Detect which cell encompasses the target text, then output its [X, Y] center coordinate. 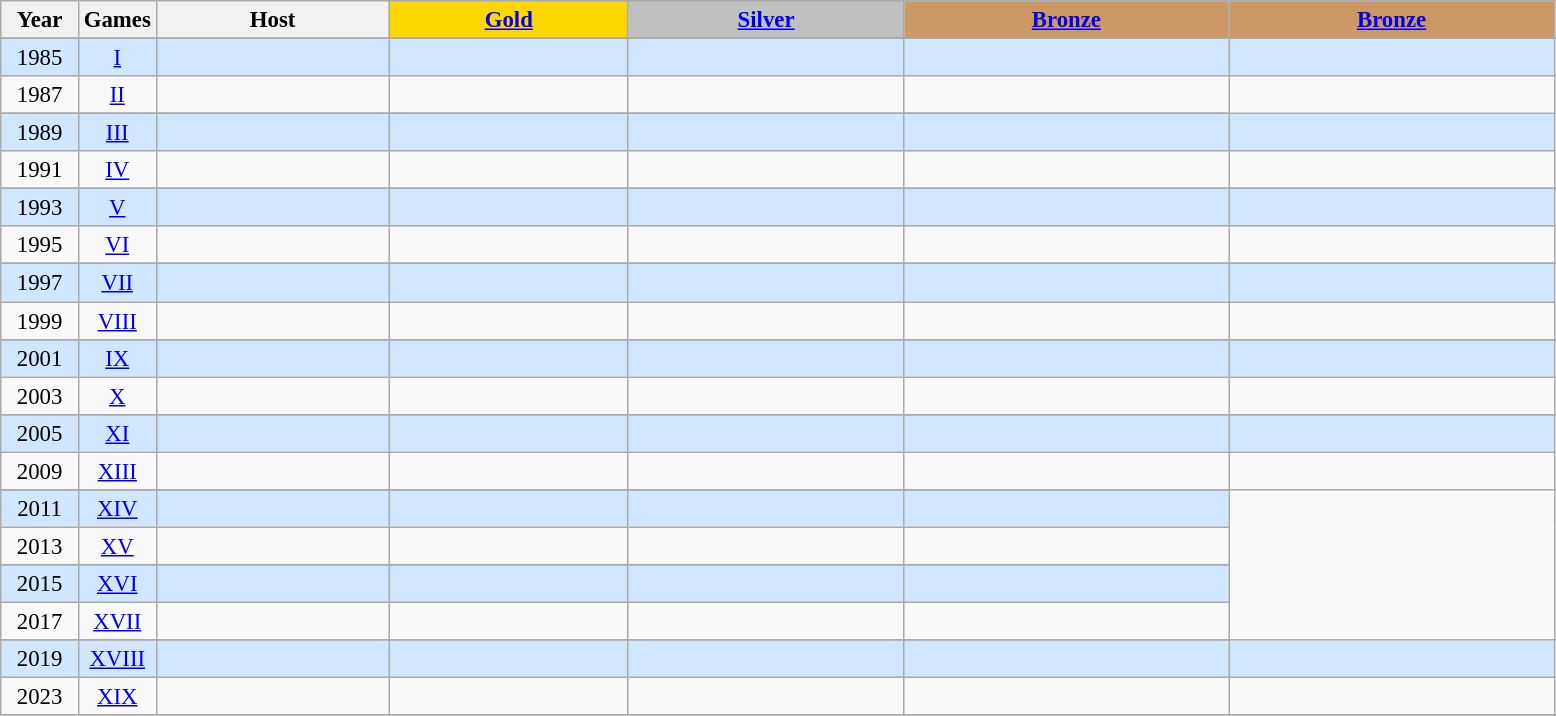
XVII [117, 621]
Gold [508, 20]
2023 [40, 697]
1995 [40, 245]
IV [117, 170]
III [117, 133]
1991 [40, 170]
2019 [40, 659]
XVIII [117, 659]
XVI [117, 584]
1987 [40, 95]
XIII [117, 471]
2013 [40, 546]
XIV [117, 509]
Host [272, 20]
XIX [117, 697]
1997 [40, 283]
VIII [117, 321]
2017 [40, 621]
VI [117, 245]
2001 [40, 358]
Games [117, 20]
2005 [40, 433]
II [117, 95]
Year [40, 20]
1999 [40, 321]
VII [117, 283]
I [117, 58]
XV [117, 546]
1985 [40, 58]
IX [117, 358]
1989 [40, 133]
X [117, 396]
2011 [40, 509]
1993 [40, 208]
Silver [766, 20]
XI [117, 433]
2015 [40, 584]
2003 [40, 396]
V [117, 208]
2009 [40, 471]
